Provide the [x, y] coordinate of the cell's center where the given text is located.  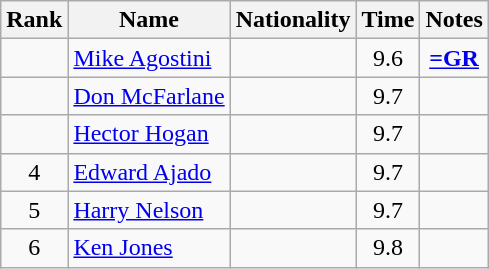
Mike Agostini [149, 58]
=GR [454, 58]
Ken Jones [149, 248]
Notes [454, 20]
Rank [34, 20]
Harry Nelson [149, 210]
Time [388, 20]
6 [34, 248]
5 [34, 210]
Don McFarlane [149, 96]
4 [34, 172]
Name [149, 20]
9.8 [388, 248]
9.6 [388, 58]
Hector Hogan [149, 134]
Nationality [293, 20]
Edward Ajado [149, 172]
